For the text-containing cell, return its midpoint in (x, y) coordinate format. 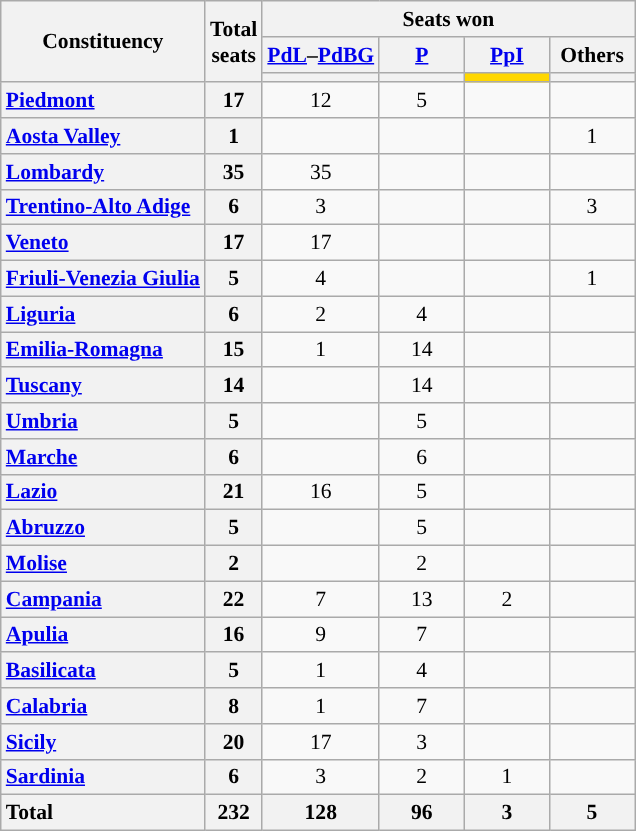
Seats won (448, 19)
232 (234, 813)
Liguria (103, 314)
20 (234, 742)
Friuli-Venezia Giulia (103, 279)
13 (422, 599)
12 (320, 101)
Piedmont (103, 101)
Tuscany (103, 386)
128 (320, 813)
Constituency (103, 42)
Apulia (103, 635)
Trentino-Alto Adige (103, 207)
Campania (103, 599)
15 (234, 350)
22 (234, 599)
Total (103, 813)
Emilia-Romagna (103, 350)
Sardinia (103, 777)
Molise (103, 564)
PpI (506, 55)
Abruzzo (103, 528)
Totalseats (234, 42)
8 (234, 706)
Umbria (103, 421)
Lombardy (103, 172)
Calabria (103, 706)
Lazio (103, 492)
Others (592, 55)
Aosta Valley (103, 136)
21 (234, 492)
9 (320, 635)
Basilicata (103, 671)
Sicily (103, 742)
Veneto (103, 243)
Marche (103, 457)
P (422, 55)
96 (422, 813)
PdL–PdBG (320, 55)
